Return the [X, Y] coordinate for the center point of the cell that contains the specified text.  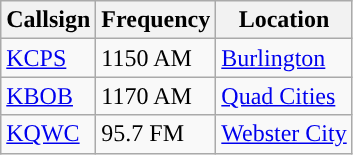
Quad Cities [284, 96]
95.7 FM [156, 134]
Burlington [284, 58]
Location [284, 20]
Webster City [284, 134]
Frequency [156, 20]
KQWC [48, 134]
1150 AM [156, 58]
Callsign [48, 20]
KBOB [48, 96]
1170 AM [156, 96]
KCPS [48, 58]
